Detect which cell encompasses the target text, then output its [x, y] center coordinate. 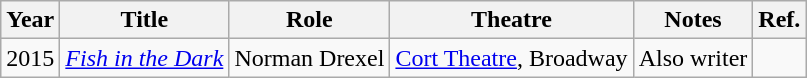
Role [310, 20]
Title [144, 20]
2015 [30, 58]
Fish in the Dark [144, 58]
Theatre [512, 20]
Notes [693, 20]
Also writer [693, 58]
Cort Theatre, Broadway [512, 58]
Norman Drexel [310, 58]
Year [30, 20]
Ref. [780, 20]
